Find where the given text appears and provide that cell's center as (X, Y) coordinate. 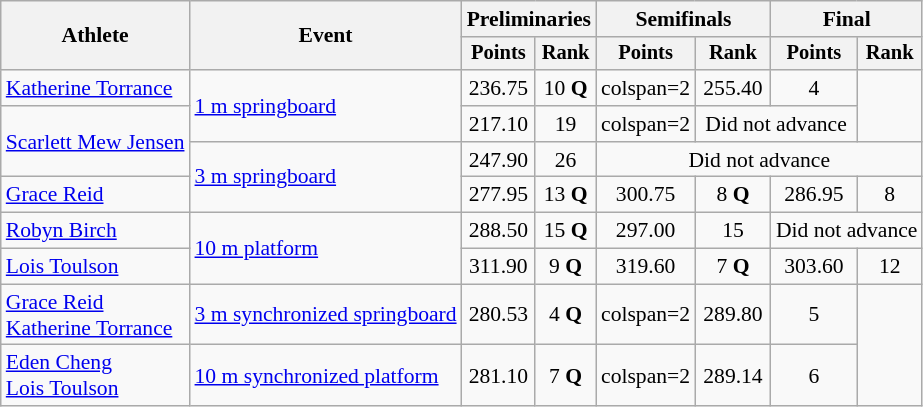
303.60 (814, 267)
Eden ChengLois Toulson (96, 376)
10 m platform (326, 248)
3 m springboard (326, 178)
10 Q (566, 88)
247.90 (499, 160)
4 (814, 88)
288.50 (499, 231)
277.95 (499, 195)
Final (847, 19)
5 (814, 314)
19 (566, 124)
12 (890, 267)
15 (733, 231)
Lois Toulson (96, 267)
1 m springboard (326, 106)
Scarlett Mew Jensen (96, 142)
10 m synchronized platform (326, 376)
6 (814, 376)
297.00 (646, 231)
Semifinals (684, 19)
319.60 (646, 267)
Athlete (96, 36)
Preliminaries (529, 19)
3 m synchronized springboard (326, 314)
217.10 (499, 124)
280.53 (499, 314)
4 Q (566, 314)
300.75 (646, 195)
8 Q (733, 195)
311.90 (499, 267)
Robyn Birch (96, 231)
Event (326, 36)
26 (566, 160)
13 Q (566, 195)
281.10 (499, 376)
9 Q (566, 267)
Grace Reid (96, 195)
286.95 (814, 195)
289.80 (733, 314)
15 Q (566, 231)
8 (890, 195)
Katherine Torrance (96, 88)
236.75 (499, 88)
289.14 (733, 376)
255.40 (733, 88)
Grace ReidKatherine Torrance (96, 314)
